Detect which cell encompasses the target text, then output its [X, Y] center coordinate. 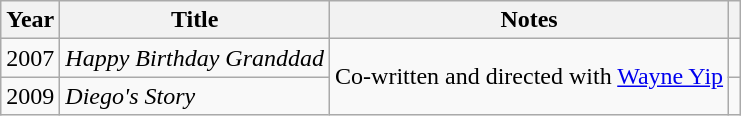
Notes [530, 20]
Co-written and directed with Wayne Yip [530, 77]
Diego's Story [195, 96]
Title [195, 20]
2007 [30, 58]
Happy Birthday Granddad [195, 58]
2009 [30, 96]
Year [30, 20]
